Determine the [x, y] coordinate at the center of the cell enclosing the given text.  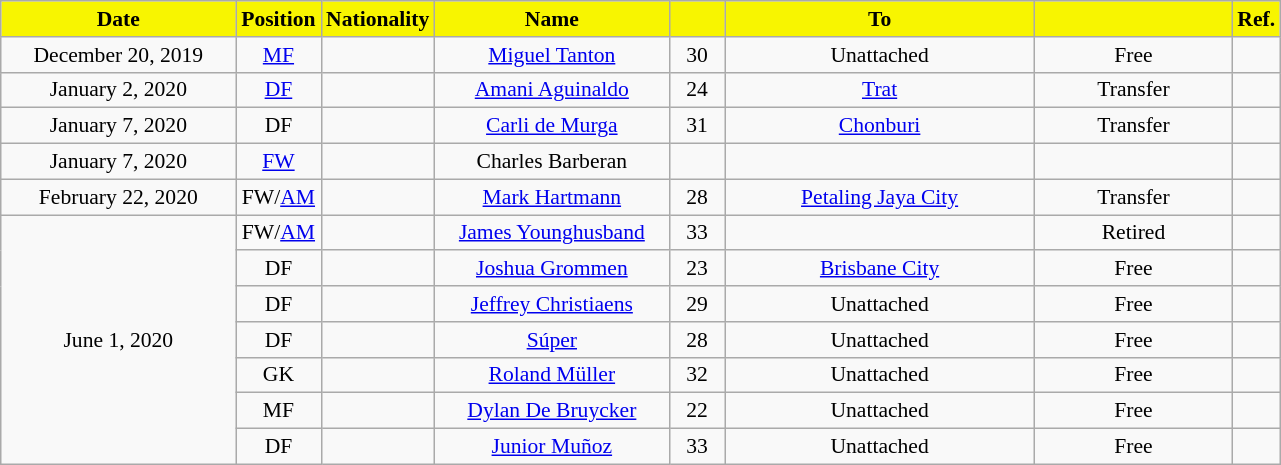
December 20, 2019 [118, 55]
23 [696, 269]
Petaling Jaya City [880, 197]
31 [696, 126]
Trat [880, 90]
Amani Aguinaldo [552, 90]
Charles Barberan [552, 162]
Mark Hartmann [552, 197]
32 [696, 375]
Chonburi [880, 126]
Name [552, 19]
Roland Müller [552, 375]
June 1, 2020 [118, 340]
GK [278, 375]
February 22, 2020 [118, 197]
Joshua Grommen [552, 269]
Junior Muñoz [552, 447]
Ref. [1256, 19]
Miguel Tanton [552, 55]
24 [696, 90]
Date [118, 19]
James Younghusband [552, 233]
FW [278, 162]
22 [696, 411]
30 [696, 55]
Jeffrey Christiaens [552, 304]
January 2, 2020 [118, 90]
Brisbane City [880, 269]
Position [278, 19]
Retired [1134, 233]
To [880, 19]
Dylan De Bruycker [552, 411]
29 [696, 304]
Carli de Murga [552, 126]
Súper [552, 340]
Nationality [378, 19]
